Find where the given text appears and provide that cell's center as [X, Y] coordinate. 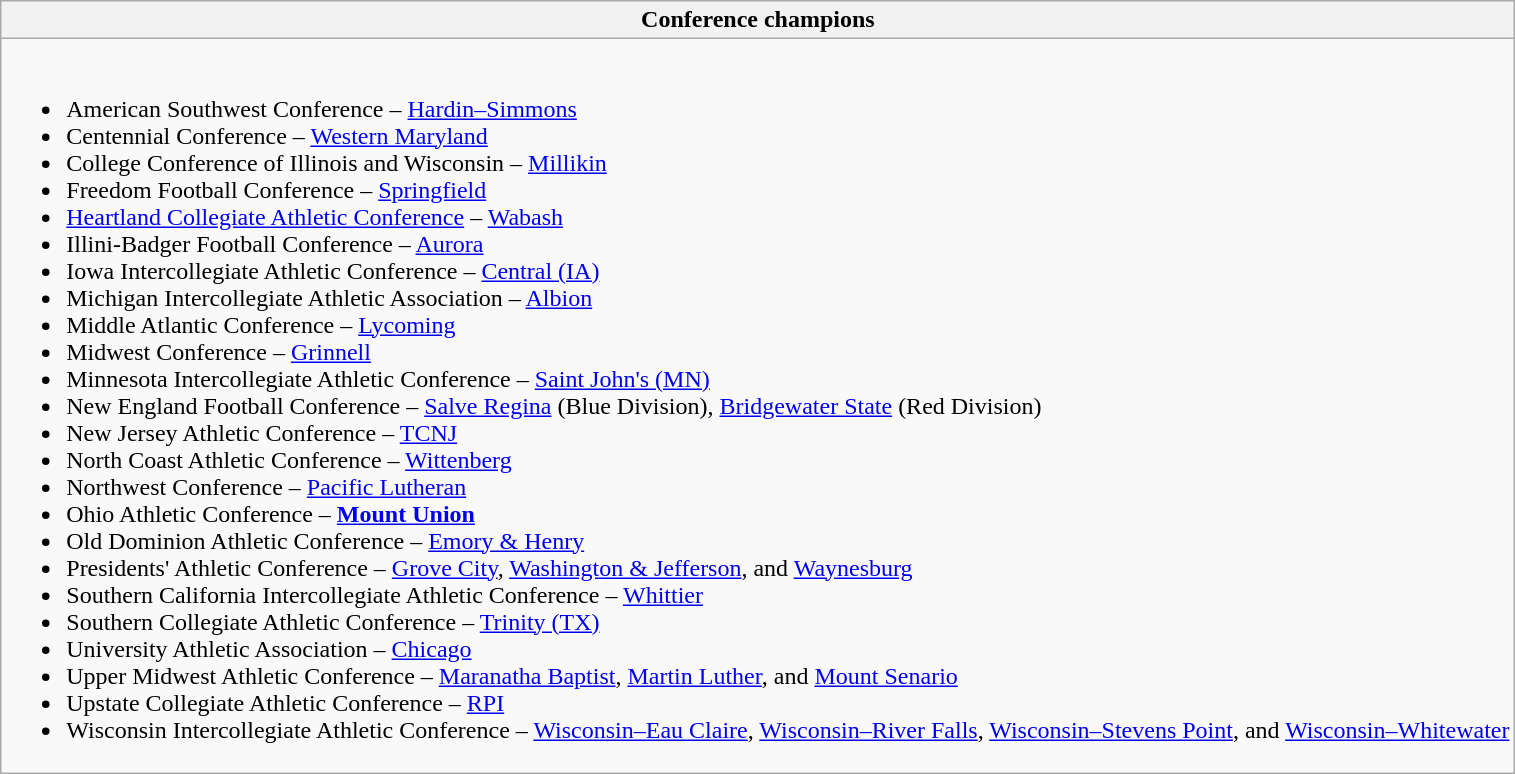
Conference champions [758, 20]
